Return the [X, Y] coordinate for the center point of the cell that contains the specified text.  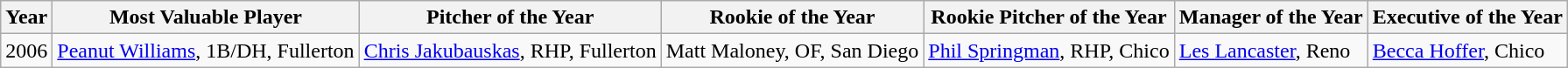
Becca Hoffer, Chico [1467, 51]
Pitcher of the Year [510, 17]
Chris Jakubauskas, RHP, Fullerton [510, 51]
2006 [26, 51]
Peanut Williams, 1B/DH, Fullerton [206, 51]
Matt Maloney, OF, San Diego [792, 51]
Manager of the Year [1271, 17]
Executive of the Year [1467, 17]
Rookie of the Year [792, 17]
Most Valuable Player [206, 17]
Phil Springman, RHP, Chico [1049, 51]
Year [26, 17]
Les Lancaster, Reno [1271, 51]
Rookie Pitcher of the Year [1049, 17]
